Locate the cell with the specified text and output its (x, y) center coordinate. 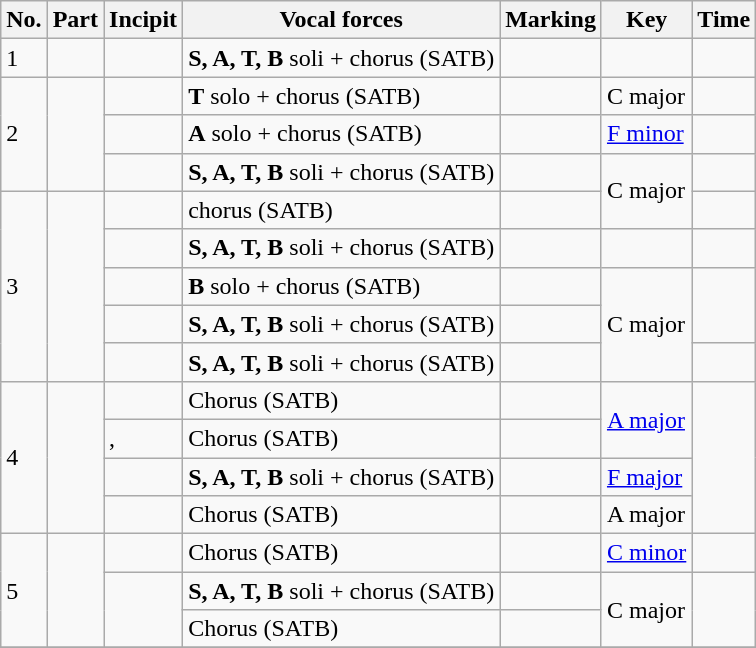
4 (24, 457)
No. (24, 20)
F minor (646, 134)
5 (24, 591)
Marking (551, 20)
2 (24, 134)
, (144, 438)
1 (24, 58)
C minor (646, 553)
chorus (SATB) (342, 210)
Incipit (144, 20)
T solo + chorus (SATB) (342, 96)
B solo + chorus (SATB) (342, 286)
A solo + chorus (SATB) (342, 134)
Key (646, 20)
Vocal forces (342, 20)
3 (24, 286)
F major (646, 477)
Part (75, 20)
Time (724, 20)
